Output the [x, y] coordinate of the center of the cell containing the given text.  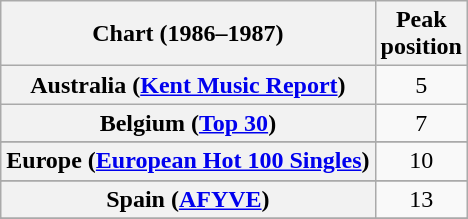
5 [421, 85]
Belgium (Top 30) [188, 123]
Europe (European Hot 100 Singles) [188, 161]
Peakposition [421, 34]
Australia (Kent Music Report) [188, 85]
13 [421, 199]
7 [421, 123]
Spain (AFYVE) [188, 199]
Chart (1986–1987) [188, 34]
10 [421, 161]
